For the text-containing cell, return its midpoint in (X, Y) coordinate format. 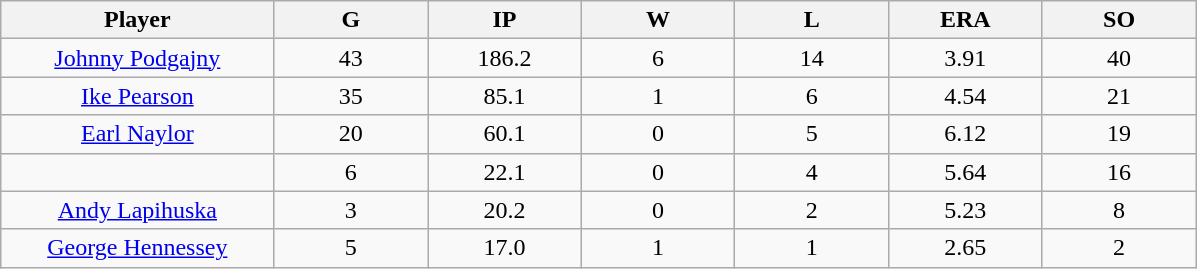
20 (351, 134)
85.1 (505, 96)
L (812, 20)
16 (1119, 172)
Earl Naylor (138, 134)
22.1 (505, 172)
21 (1119, 96)
Johnny Podgajny (138, 58)
17.0 (505, 248)
George Hennessey (138, 248)
W (658, 20)
IP (505, 20)
19 (1119, 134)
Ike Pearson (138, 96)
186.2 (505, 58)
40 (1119, 58)
Player (138, 20)
G (351, 20)
ERA (966, 20)
3.91 (966, 58)
20.2 (505, 210)
60.1 (505, 134)
2.65 (966, 248)
3 (351, 210)
Andy Lapihuska (138, 210)
5.64 (966, 172)
8 (1119, 210)
4.54 (966, 96)
14 (812, 58)
6.12 (966, 134)
4 (812, 172)
35 (351, 96)
SO (1119, 20)
43 (351, 58)
5.23 (966, 210)
